From the cell containing the given text, extract its center point as [x, y] coordinate. 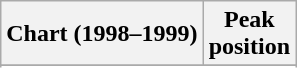
Chart (1998–1999) [102, 34]
Peakposition [249, 34]
